Scan for the cell matching the given text and deliver its (X, Y) coordinate at center. 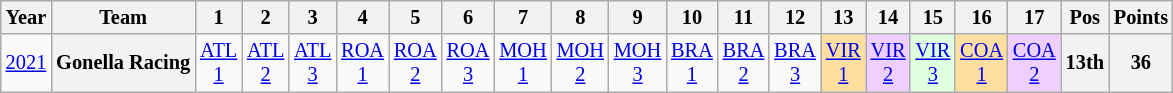
2021 (26, 63)
Pos (1085, 17)
Year (26, 17)
6 (468, 17)
10 (692, 17)
BRA2 (744, 63)
36 (1141, 63)
MOH1 (522, 63)
13th (1085, 63)
9 (638, 17)
VIR2 (888, 63)
Gonella Racing (123, 63)
VIR3 (932, 63)
17 (1034, 17)
3 (312, 17)
14 (888, 17)
15 (932, 17)
BRA3 (795, 63)
11 (744, 17)
VIR1 (844, 63)
5 (416, 17)
ROA1 (362, 63)
1 (218, 17)
Points (1141, 17)
16 (982, 17)
ATL1 (218, 63)
2 (266, 17)
8 (580, 17)
MOH3 (638, 63)
COA2 (1034, 63)
ROA3 (468, 63)
13 (844, 17)
BRA1 (692, 63)
ATL2 (266, 63)
Team (123, 17)
4 (362, 17)
12 (795, 17)
MOH2 (580, 63)
7 (522, 17)
ATL3 (312, 63)
ROA2 (416, 63)
COA1 (982, 63)
